Find where the given text appears and provide that cell's center as [X, Y] coordinate. 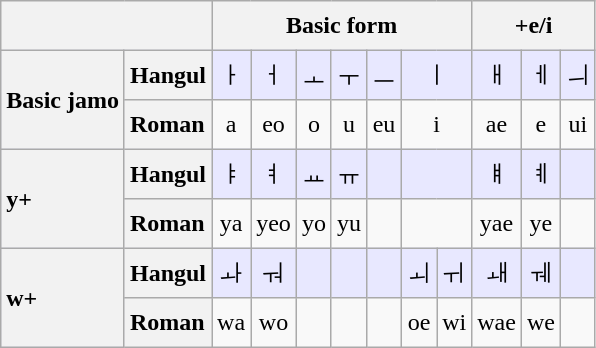
wa [232, 322]
ㅚ [420, 272]
wo [274, 322]
ㅗ [314, 74]
a [232, 124]
ㅝ [274, 272]
yu [348, 224]
ㅓ [274, 74]
yae [497, 224]
yo [314, 224]
ㅡ [384, 74]
ㅕ [274, 174]
w+ [63, 298]
oe [420, 322]
i [437, 124]
we [540, 322]
ae [497, 124]
+e/i [534, 26]
ㅙ [497, 272]
ㅛ [314, 174]
ㅟ [454, 272]
eo [274, 124]
ye [540, 224]
ya [232, 224]
eu [384, 124]
ㅣ [437, 74]
Basic jamo [63, 100]
ㅢ [578, 74]
ui [578, 124]
ㅖ [540, 174]
ㅞ [540, 272]
ㅒ [497, 174]
Basic form [342, 26]
e [540, 124]
ㅘ [232, 272]
ㅐ [497, 74]
u [348, 124]
wae [497, 322]
y+ [63, 198]
ㅑ [232, 174]
wi [454, 322]
ㅠ [348, 174]
yeo [274, 224]
ㅔ [540, 74]
ㅜ [348, 74]
o [314, 124]
ㅏ [232, 74]
